Extract the (x, y) coordinate from the center of the cell holding the provided text.  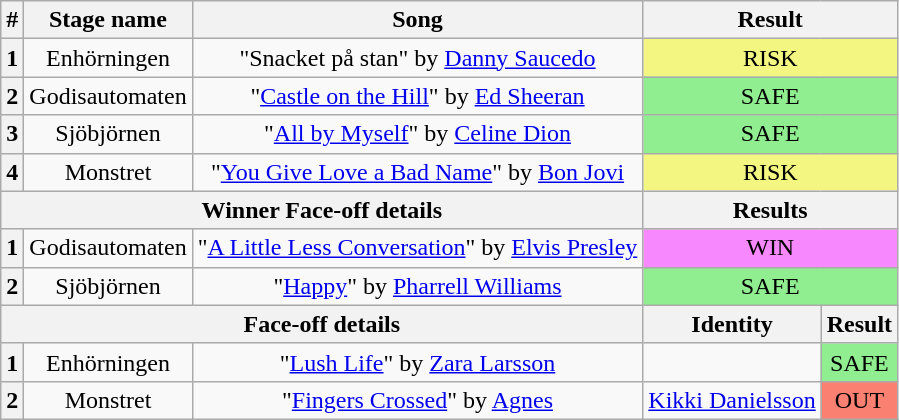
Stage name (108, 20)
4 (12, 172)
"Fingers Crossed" by Agnes (418, 400)
Identity (732, 324)
Results (770, 210)
OUT (859, 400)
"A Little Less Conversation" by Elvis Presley (418, 248)
"Snacket på stan" by Danny Saucedo (418, 58)
Song (418, 20)
"Castle on the Hill" by Ed Sheeran (418, 96)
3 (12, 134)
# (12, 20)
WIN (770, 248)
"All by Myself" by Celine Dion (418, 134)
"Lush Life" by Zara Larsson (418, 362)
"You Give Love a Bad Name" by Bon Jovi (418, 172)
Kikki Danielsson (732, 400)
"Happy" by Pharrell Williams (418, 286)
Winner Face-off details (322, 210)
Face-off details (322, 324)
